Identify which cell holds the provided text, then report its [X, Y] central coordinate. 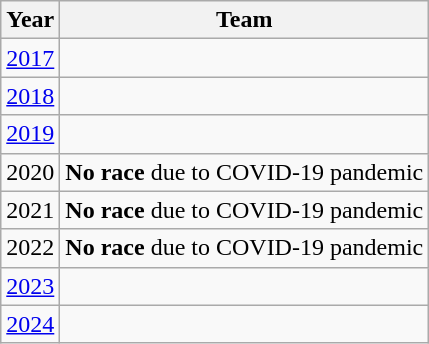
2018 [30, 96]
2021 [30, 210]
2020 [30, 172]
2019 [30, 134]
2022 [30, 248]
2023 [30, 286]
Team [244, 20]
2024 [30, 324]
Year [30, 20]
2017 [30, 58]
